Return the (X, Y) coordinate for the center point of the cell that contains the specified text.  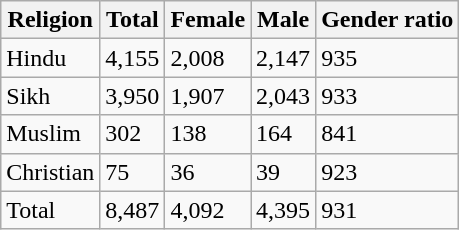
2,147 (284, 58)
138 (208, 134)
75 (132, 172)
2,008 (208, 58)
923 (388, 172)
8,487 (132, 210)
Christian (50, 172)
Hindu (50, 58)
1,907 (208, 96)
935 (388, 58)
Gender ratio (388, 20)
4,092 (208, 210)
39 (284, 172)
302 (132, 134)
4,395 (284, 210)
Female (208, 20)
3,950 (132, 96)
Muslim (50, 134)
2,043 (284, 96)
36 (208, 172)
841 (388, 134)
931 (388, 210)
164 (284, 134)
Sikh (50, 96)
933 (388, 96)
4,155 (132, 58)
Male (284, 20)
Religion (50, 20)
